Locate the cell with the specified text and output its (x, y) center coordinate. 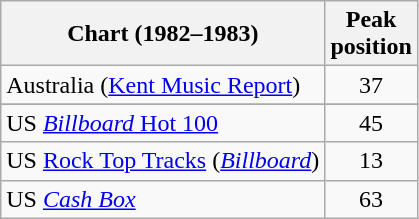
Peakposition (371, 34)
13 (371, 161)
US Cash Box (163, 199)
37 (371, 85)
63 (371, 199)
US Billboard Hot 100 (163, 123)
Chart (1982–1983) (163, 34)
US Rock Top Tracks (Billboard) (163, 161)
Australia (Kent Music Report) (163, 85)
45 (371, 123)
